Pinpoint the cell where the given text exists, returning its (x, y) midpoint coordinate. 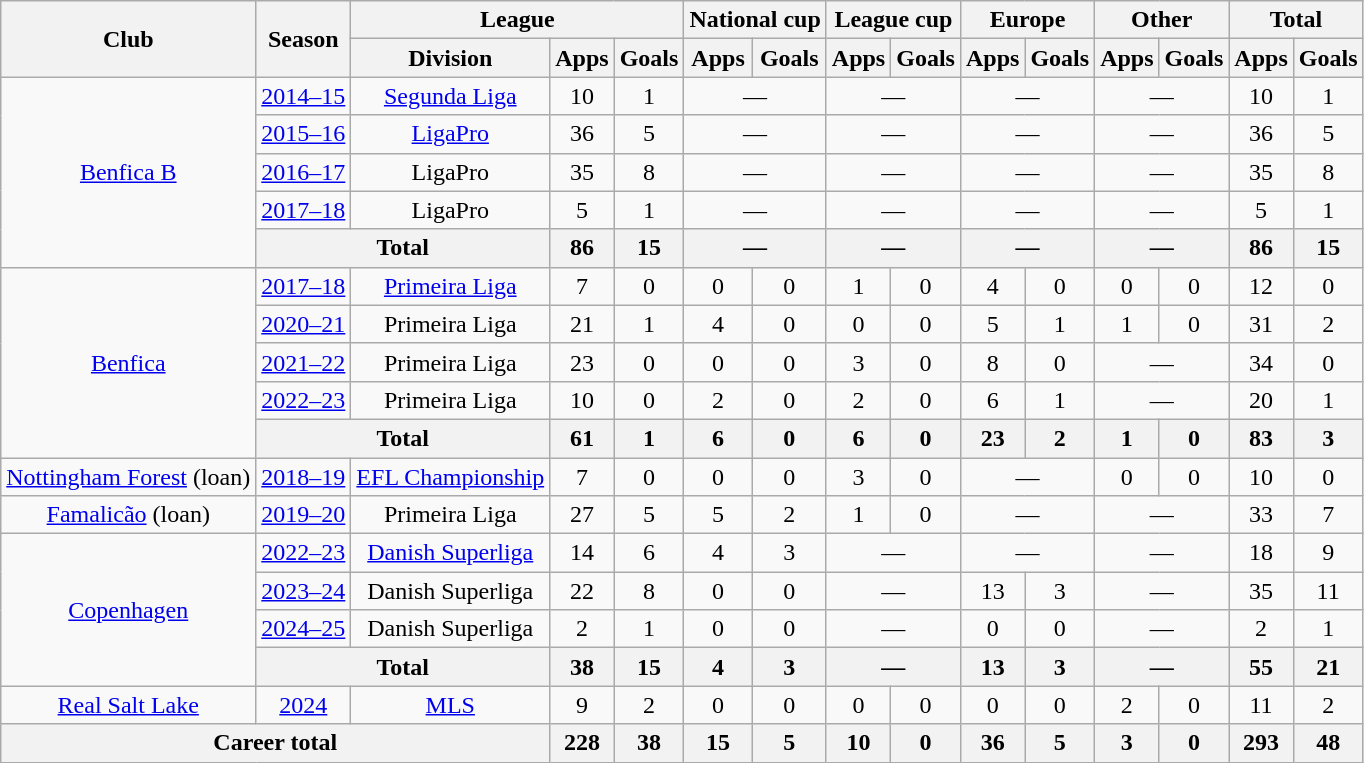
2019–20 (304, 515)
Career total (276, 743)
2015–16 (304, 134)
27 (582, 515)
Club (128, 39)
2024–25 (304, 629)
2021–22 (304, 362)
228 (582, 743)
Season (304, 39)
Real Salt Lake (128, 705)
Famalicão (loan) (128, 515)
293 (1261, 743)
55 (1261, 667)
2016–17 (304, 172)
33 (1261, 515)
Europe (1027, 20)
2020–21 (304, 324)
14 (582, 553)
18 (1261, 553)
National cup (755, 20)
31 (1261, 324)
2014–15 (304, 96)
83 (1261, 438)
48 (1328, 743)
2024 (304, 705)
Copenhagen (128, 610)
61 (582, 438)
2023–24 (304, 591)
Benfica B (128, 172)
Benfica (128, 362)
2018–19 (304, 477)
EFL Championship (450, 477)
20 (1261, 400)
League cup (893, 20)
League (518, 20)
Segunda Liga (450, 96)
12 (1261, 286)
34 (1261, 362)
Other (1162, 20)
Nottingham Forest (loan) (128, 477)
22 (582, 591)
MLS (450, 705)
Division (450, 58)
